Locate the cell with the specified text and output its (X, Y) center coordinate. 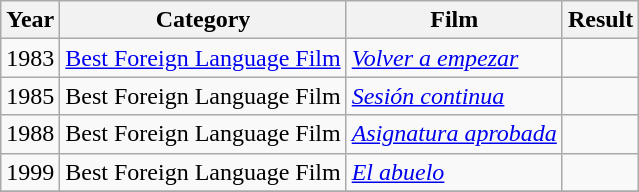
Volver a empezar (454, 58)
Sesión continua (454, 96)
Film (454, 20)
Year (30, 20)
Result (600, 20)
Asignatura aprobada (454, 134)
1983 (30, 58)
1999 (30, 172)
Category (203, 20)
1988 (30, 134)
El abuelo (454, 172)
1985 (30, 96)
